Detect which cell encompasses the target text, then output its (X, Y) center coordinate. 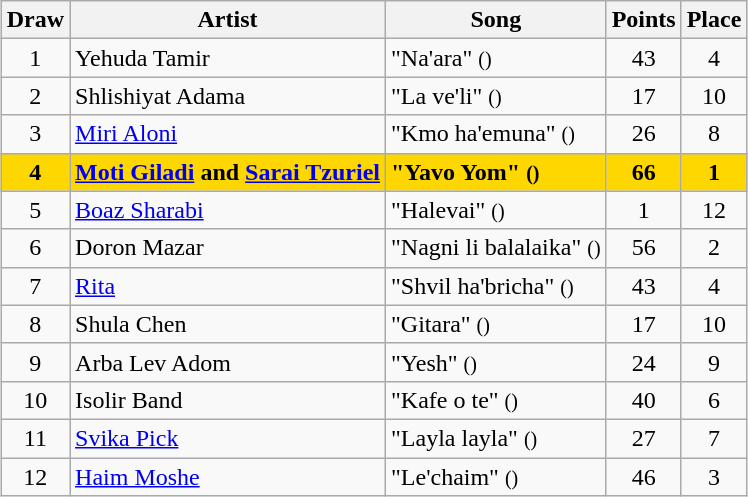
"Le'chaim" () (496, 477)
Miri Aloni (228, 134)
46 (644, 477)
"Nagni li balalaika" () (496, 248)
"Layla layla" () (496, 438)
"Kmo ha'emuna" () (496, 134)
Shula Chen (228, 324)
Isolir Band (228, 400)
Points (644, 20)
Doron Mazar (228, 248)
"Yesh" () (496, 362)
"Gitara" () (496, 324)
66 (644, 172)
Haim Moshe (228, 477)
Arba Lev Adom (228, 362)
Shlishiyat Adama (228, 96)
Yehuda Tamir (228, 58)
11 (35, 438)
56 (644, 248)
"Yavo Yom" () (496, 172)
24 (644, 362)
"Shvil ha'bricha" () (496, 286)
Svika Pick (228, 438)
"Na'ara" () (496, 58)
Rita (228, 286)
Place (714, 20)
Draw (35, 20)
5 (35, 210)
"Halevai" () (496, 210)
27 (644, 438)
40 (644, 400)
26 (644, 134)
"La ve'li" () (496, 96)
Moti Giladi and Sarai Tzuriel (228, 172)
Song (496, 20)
"Kafe o te" () (496, 400)
Artist (228, 20)
Boaz Sharabi (228, 210)
